Pinpoint the cell where the given text exists, returning its [x, y] midpoint coordinate. 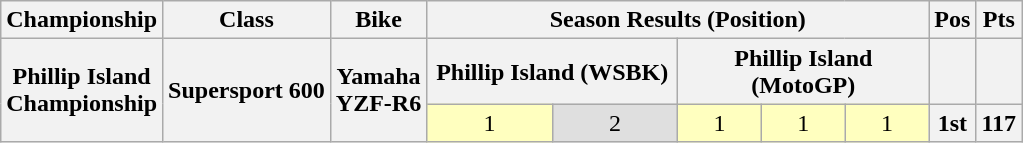
Yamaha YZF-R6 [378, 90]
1st [952, 123]
Season Results (Position) [678, 20]
Supersport 600 [247, 90]
Championship [82, 20]
2 [615, 123]
Pos [952, 20]
Phillip Island Championship [82, 90]
Bike [378, 20]
Class [247, 20]
Phillip Island (WSBK) [552, 72]
Phillip Island (MotoGP) [804, 72]
117 [999, 123]
Pts [999, 20]
